Identify which cell holds the provided text, then report its (x, y) central coordinate. 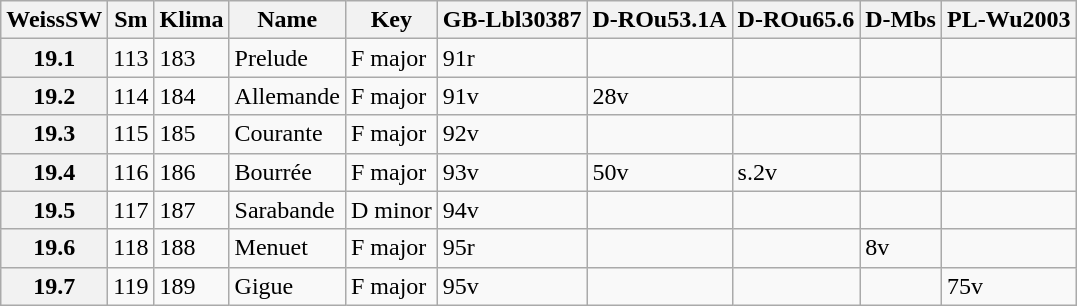
Courante (287, 134)
91r (512, 58)
95r (512, 248)
Sarabande (287, 210)
19.2 (54, 96)
D-ROu53.1A (660, 20)
D-ROu65.6 (796, 20)
184 (192, 96)
183 (192, 58)
116 (131, 172)
119 (131, 286)
Menuet (287, 248)
19.6 (54, 248)
Klima (192, 20)
185 (192, 134)
19.3 (54, 134)
186 (192, 172)
Bourrée (287, 172)
187 (192, 210)
19.4 (54, 172)
117 (131, 210)
19.5 (54, 210)
28v (660, 96)
75v (1008, 286)
Sm (131, 20)
50v (660, 172)
Allemande (287, 96)
92v (512, 134)
s.2v (796, 172)
Key (391, 20)
19.1 (54, 58)
GB-Lbl30387 (512, 20)
Prelude (287, 58)
113 (131, 58)
93v (512, 172)
19.7 (54, 286)
188 (192, 248)
118 (131, 248)
95v (512, 286)
115 (131, 134)
WeissSW (54, 20)
Name (287, 20)
91v (512, 96)
Gigue (287, 286)
D-Mbs (901, 20)
189 (192, 286)
PL-Wu2003 (1008, 20)
D minor (391, 210)
8v (901, 248)
94v (512, 210)
114 (131, 96)
